Identify which cell holds the provided text, then report its [x, y] central coordinate. 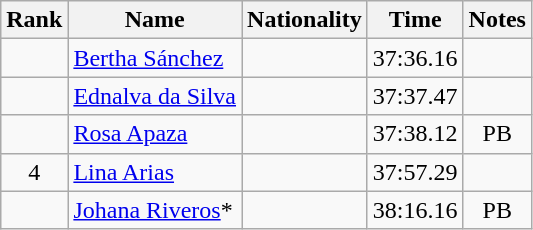
37:57.29 [415, 172]
37:37.47 [415, 96]
Nationality [305, 20]
Rosa Apaza [155, 134]
Notes [497, 20]
Johana Riveros* [155, 210]
37:36.16 [415, 58]
Time [415, 20]
Name [155, 20]
Rank [34, 20]
38:16.16 [415, 210]
4 [34, 172]
Ednalva da Silva [155, 96]
Bertha Sánchez [155, 58]
Lina Arias [155, 172]
37:38.12 [415, 134]
